Locate the cell with the specified text and output its [X, Y] center coordinate. 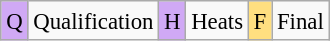
F [260, 20]
Heats [217, 20]
Q [14, 20]
Qualification [94, 20]
H [172, 20]
Final [300, 20]
